For the text-containing cell, return its midpoint in [x, y] coordinate format. 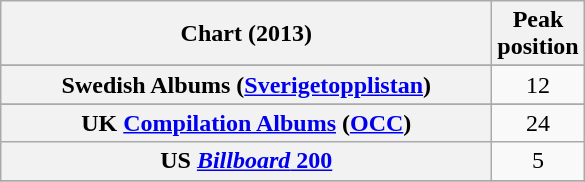
US Billboard 200 [246, 161]
24 [538, 123]
Chart (2013) [246, 34]
5 [538, 161]
Swedish Albums (Sverigetopplistan) [246, 85]
Peakposition [538, 34]
UK Compilation Albums (OCC) [246, 123]
12 [538, 85]
